Locate the cell with the specified text and output its (x, y) center coordinate. 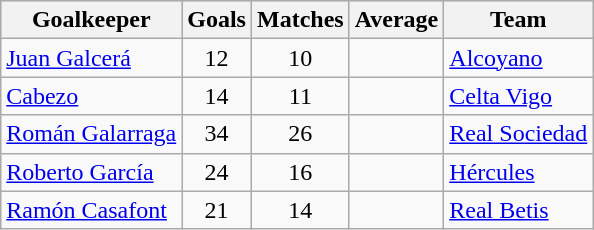
Team (518, 20)
16 (300, 172)
Real Betis (518, 210)
24 (217, 172)
10 (300, 58)
11 (300, 96)
Alcoyano (518, 58)
Roberto García (92, 172)
12 (217, 58)
Juan Galcerá (92, 58)
Ramón Casafont (92, 210)
Hércules (518, 172)
Average (396, 20)
Celta Vigo (518, 96)
21 (217, 210)
Matches (300, 20)
26 (300, 134)
Goals (217, 20)
Cabezo (92, 96)
34 (217, 134)
Goalkeeper (92, 20)
Román Galarraga (92, 134)
Real Sociedad (518, 134)
